Capture the cell that displays the provided text and extract its [x, y] central coordinate. 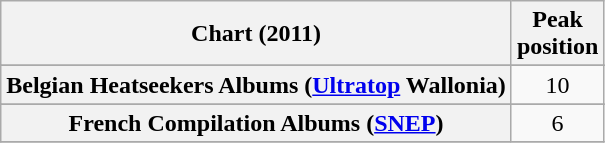
Peak position [557, 34]
6 [557, 123]
Belgian Heatseekers Albums (Ultratop Wallonia) [256, 85]
French Compilation Albums (SNEP) [256, 123]
Chart (2011) [256, 34]
10 [557, 85]
